Capture the cell that displays the provided text and extract its (x, y) central coordinate. 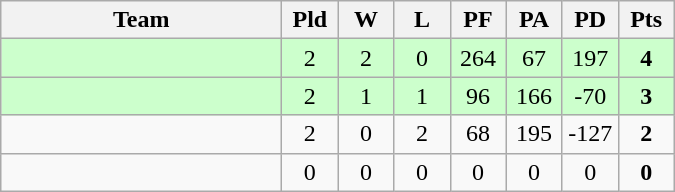
264 (478, 58)
PA (534, 20)
W (366, 20)
197 (590, 58)
195 (534, 134)
L (422, 20)
Pts (646, 20)
166 (534, 96)
-70 (590, 96)
3 (646, 96)
Team (142, 20)
68 (478, 134)
4 (646, 58)
Pld (310, 20)
PD (590, 20)
96 (478, 96)
67 (534, 58)
-127 (590, 134)
PF (478, 20)
